Provide the (x, y) coordinate of the cell's center where the given text is located.  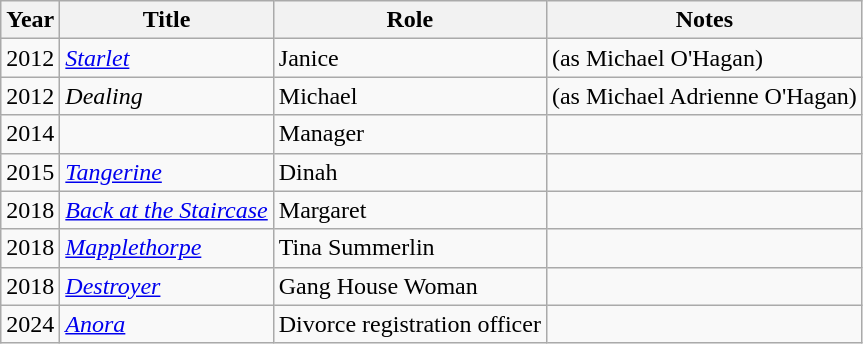
Anora (166, 324)
Notes (704, 20)
Title (166, 20)
(as Michael O'Hagan) (704, 58)
2014 (30, 134)
Janice (410, 58)
Role (410, 20)
Tangerine (166, 172)
Tina Summerlin (410, 248)
Divorce registration officer (410, 324)
Destroyer (166, 286)
Back at the Staircase (166, 210)
Michael (410, 96)
Dinah (410, 172)
Mapplethorpe (166, 248)
Gang House Woman (410, 286)
Manager (410, 134)
Dealing (166, 96)
Starlet (166, 58)
Year (30, 20)
Margaret (410, 210)
2015 (30, 172)
2024 (30, 324)
(as Michael Adrienne O'Hagan) (704, 96)
